Find where the given text appears and provide that cell's center as (x, y) coordinate. 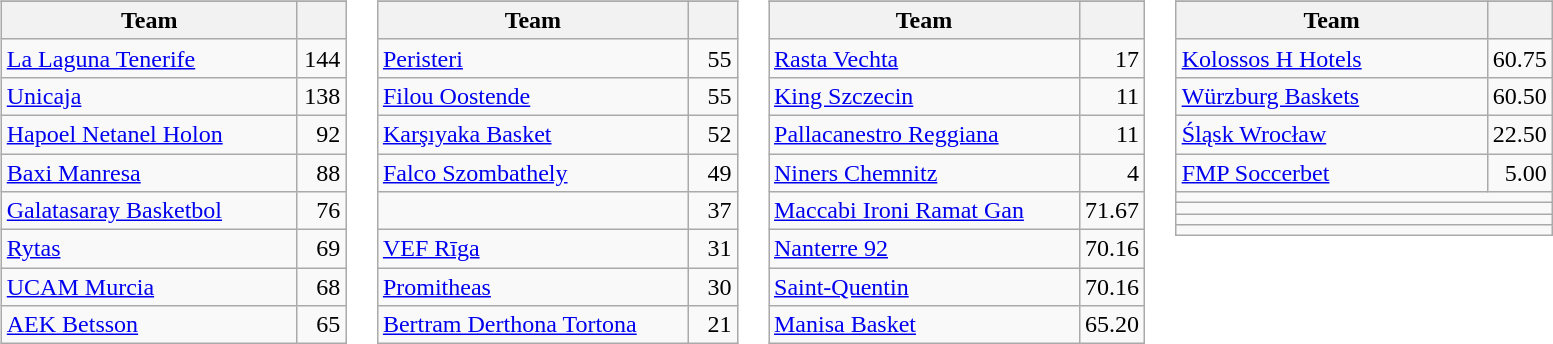
Bertram Derthona Tortona (532, 325)
68 (322, 287)
60.75 (1520, 58)
138 (322, 96)
Filou Oostende (532, 96)
UCAM Murcia (149, 287)
Falco Szombathely (532, 173)
Unicaja (149, 96)
65 (322, 325)
69 (322, 249)
Peristeri (532, 58)
FMP Soccerbet (1332, 173)
65.20 (1112, 325)
La Laguna Tenerife (149, 58)
Nanterre 92 (924, 249)
Manisa Basket (924, 325)
37 (712, 211)
5.00 (1520, 173)
88 (322, 173)
Rasta Vechta (924, 58)
Maccabi Ironi Ramat Gan (924, 211)
Pallacanestro Reggiana (924, 134)
Würzburg Baskets (1332, 96)
21 (712, 325)
Rytas (149, 249)
30 (712, 287)
AEK Betsson (149, 325)
60.50 (1520, 96)
VEF Rīga (532, 249)
49 (712, 173)
92 (322, 134)
Kolossos H Hotels (1332, 58)
Baxi Manresa (149, 173)
Saint-Quentin (924, 287)
Galatasaray Basketbol (149, 211)
Karşıyaka Basket (532, 134)
22.50 (1520, 134)
Śląsk Wrocław (1332, 134)
17 (1112, 58)
71.67 (1112, 211)
Niners Chemnitz (924, 173)
31 (712, 249)
King Szczecin (924, 96)
4 (1112, 173)
Hapoel Netanel Holon (149, 134)
Promitheas (532, 287)
144 (322, 58)
52 (712, 134)
76 (322, 211)
